For the text-containing cell, return its midpoint in [X, Y] coordinate format. 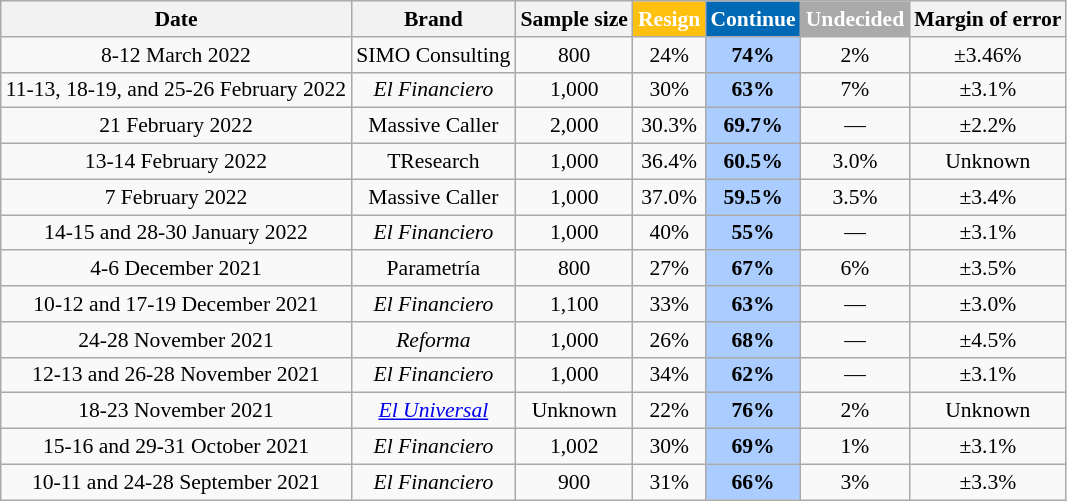
74% [752, 54]
3.5% [855, 197]
60.5% [752, 161]
12-13 and 26-28 November 2021 [176, 375]
1,002 [574, 446]
14-15 and 28-30 January 2022 [176, 232]
6% [855, 268]
Parametría [433, 268]
Continue [752, 19]
7 February 2022 [176, 197]
1,100 [574, 304]
8-12 March 2022 [176, 54]
±3.4% [988, 197]
3.0% [855, 161]
±3.3% [988, 482]
Reforma [433, 339]
33% [669, 304]
21 February 2022 [176, 126]
69% [752, 446]
62% [752, 375]
37.0% [669, 197]
±3.5% [988, 268]
27% [669, 268]
7% [855, 90]
3% [855, 482]
±2.2% [988, 126]
66% [752, 482]
±3.0% [988, 304]
13-14 February 2022 [176, 161]
68% [752, 339]
69.7% [752, 126]
±3.46% [988, 54]
Brand [433, 19]
24-28 November 2021 [176, 339]
15-16 and 29-31 October 2021 [176, 446]
67% [752, 268]
55% [752, 232]
22% [669, 411]
10-11 and 24-28 September 2021 [176, 482]
Undecided [855, 19]
TResearch [433, 161]
4-6 December 2021 [176, 268]
24% [669, 54]
36.4% [669, 161]
10-12 and 17-19 December 2021 [176, 304]
76% [752, 411]
59.5% [752, 197]
26% [669, 339]
31% [669, 482]
2,000 [574, 126]
Margin of error [988, 19]
34% [669, 375]
El Universal [433, 411]
40% [669, 232]
±4.5% [988, 339]
SIMO Consulting [433, 54]
11-13, 18-19, and 25-26 February 2022 [176, 90]
Date [176, 19]
1% [855, 446]
Resign [669, 19]
Sample size [574, 19]
18-23 November 2021 [176, 411]
900 [574, 482]
30.3% [669, 126]
